Extract the (X, Y) coordinate from the center of the cell holding the provided text.  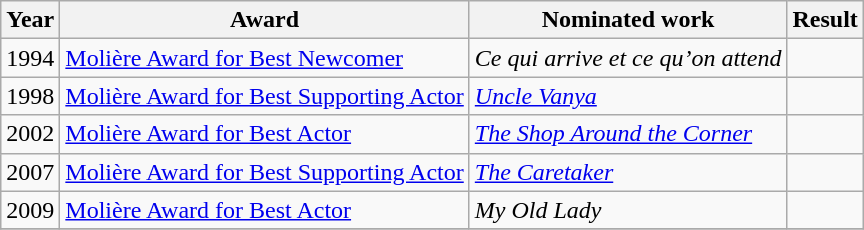
Molière Award for Best Newcomer (264, 58)
2002 (30, 134)
My Old Lady (628, 210)
1998 (30, 96)
The Caretaker (628, 172)
Award (264, 20)
Uncle Vanya (628, 96)
1994 (30, 58)
Result (825, 20)
Nominated work (628, 20)
2009 (30, 210)
2007 (30, 172)
The Shop Around the Corner (628, 134)
Ce qui arrive et ce qu’on attend (628, 58)
Year (30, 20)
